Pinpoint the cell where the given text exists, returning its [X, Y] midpoint coordinate. 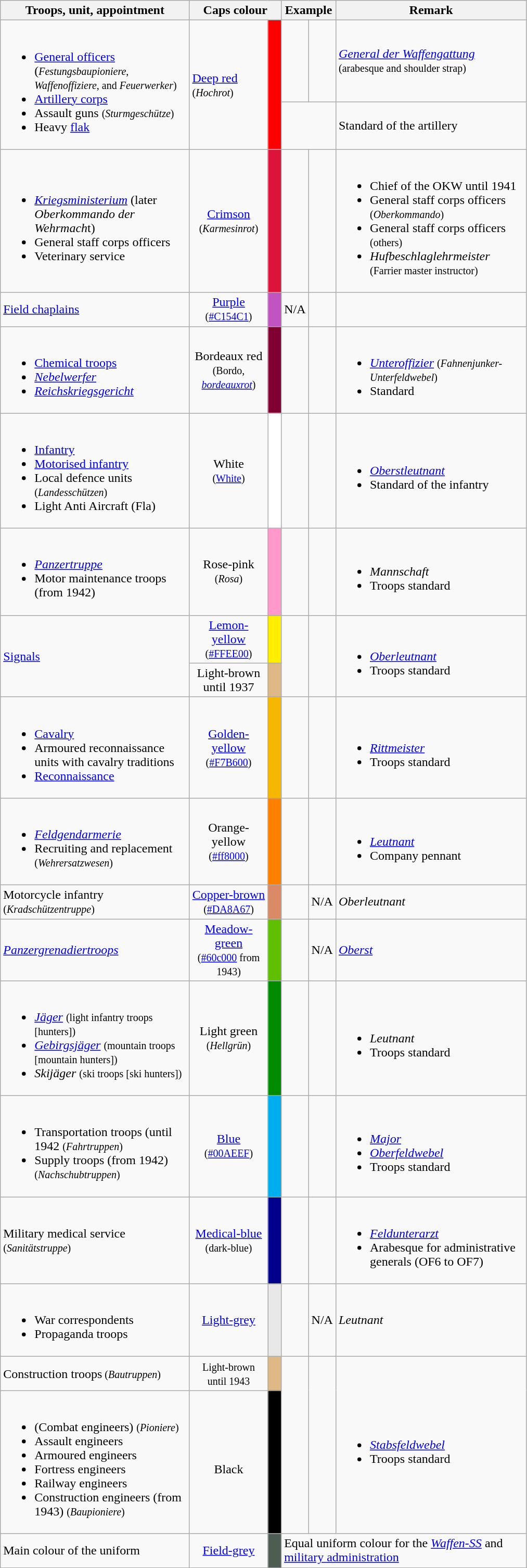
Example [309, 10]
Kriegsministerium (later Oberkommando der Wehrmacht)General staff corps officersVeterinary service [95, 221]
Golden-yellow(#F7B600) [229, 747]
RittmeisterTroops standard [431, 747]
Motorcycle infantry (Kradschützentruppe) [95, 901]
Field-grey [229, 1551]
OberstleutnantStandard of the infantry [431, 470]
Oberst [431, 950]
Crimson(Karmesinrot) [229, 221]
InfantryMotorised infantryLocal defence units (Landesschützen)Light Anti Aircraft (Fla) [95, 470]
Jäger (light infantry troops [hunters])Gebirgsjäger (mountain troops [mountain hunters])Skijäger (ski troops [ski hunters]) [95, 1039]
Oberleutnant [431, 901]
Military medical service (Sanitätstruppe) [95, 1241]
OberleutnantTroops standard [431, 656]
Orange-yellow(#ff8000) [229, 841]
Deep red(Hochrot) [229, 85]
Medical-blue(dark-blue) [229, 1241]
Light green(Hellgrün) [229, 1039]
Lemon-yellow(#FFEE00) [229, 639]
FeldunterarztArabesque for administrative generals (OF6 to OF7) [431, 1241]
FeldgendarmerieRecruiting and replacement (Wehrersatzwesen) [95, 841]
Blue(#00AEEF) [229, 1146]
Bordeaux red(Bordo, bordeauxrot) [229, 369]
Black [229, 1462]
Transportation troops (until 1942 (Fahrtruppen)Supply troops (from 1942) (Nachschubtruppen) [95, 1146]
MajorOberfeldwebelTroops standard [431, 1146]
Unteroffizier (Fahnenjunker-Unterfeldwebel)Standard [431, 369]
Light-brown until 1943 [229, 1374]
Standard of the artillery [431, 125]
Meadow-green(#60c000 from 1943) [229, 950]
War correspondentsPropaganda troops [95, 1320]
PanzertruppeMotor maintenance troops (from 1942) [95, 571]
Rose-pink(Rosa) [229, 571]
(Combat engineers) (Pioniere)Assault engineersArmoured engineersFortress engineersRailway engineersConstruction engineers (from 1943) (Baupioniere) [95, 1462]
CavalryArmoured reconnaissance units with cavalry traditionsReconnaissance [95, 747]
Panzergrenadiertroops [95, 950]
General officers (Festungsbaupioniere, Waffenoffiziere, and Feuerwerker)Artillery corpsAssault guns (Sturmgeschütze)Heavy flak [95, 85]
Light-grey [229, 1320]
Caps colour [235, 10]
LeutnantTroops standard [431, 1039]
Light-brown until 1937 [229, 680]
Chemical troopsNebelwerferReichskriegsgericht [95, 369]
Troops, unit, appointment [95, 10]
Construction troops (Bautruppen) [95, 1374]
StabsfeldwebelTroops standard [431, 1445]
Signals [95, 656]
Copper-brown(#DA8A67) [229, 901]
White(White) [229, 470]
Remark [431, 10]
Equal uniform colour for the Waffen-SS and military administration [404, 1551]
Purple(#C154C1) [229, 309]
MannschaftTroops standard [431, 571]
Field chaplains [95, 309]
General der Waffengattung(arabesque and shoulder strap) [431, 61]
Main colour of the uniform [95, 1551]
LeutnantCompany pennant [431, 841]
Leutnant [431, 1320]
